Identify which cell holds the provided text, then report its [x, y] central coordinate. 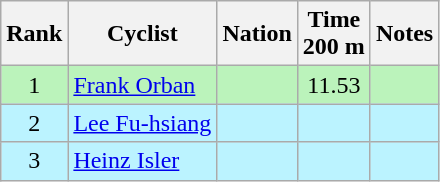
Nation [257, 34]
3 [34, 161]
Lee Fu-hsiang [142, 123]
11.53 [334, 85]
Notes [404, 34]
Frank Orban [142, 85]
Rank [34, 34]
Cyclist [142, 34]
Heinz Isler [142, 161]
2 [34, 123]
Time200 m [334, 34]
1 [34, 85]
